Return the (x, y) coordinate for the center point of the cell that contains the specified text.  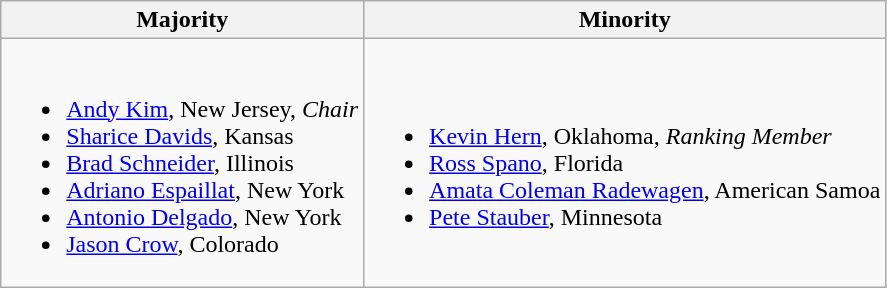
Minority (625, 20)
Majority (182, 20)
Kevin Hern, Oklahoma, Ranking MemberRoss Spano, FloridaAmata Coleman Radewagen, American SamoaPete Stauber, Minnesota (625, 163)
Andy Kim, New Jersey, ChairSharice Davids, KansasBrad Schneider, IllinoisAdriano Espaillat, New YorkAntonio Delgado, New YorkJason Crow, Colorado (182, 163)
